Output the [x, y] coordinate of the center of the cell containing the given text.  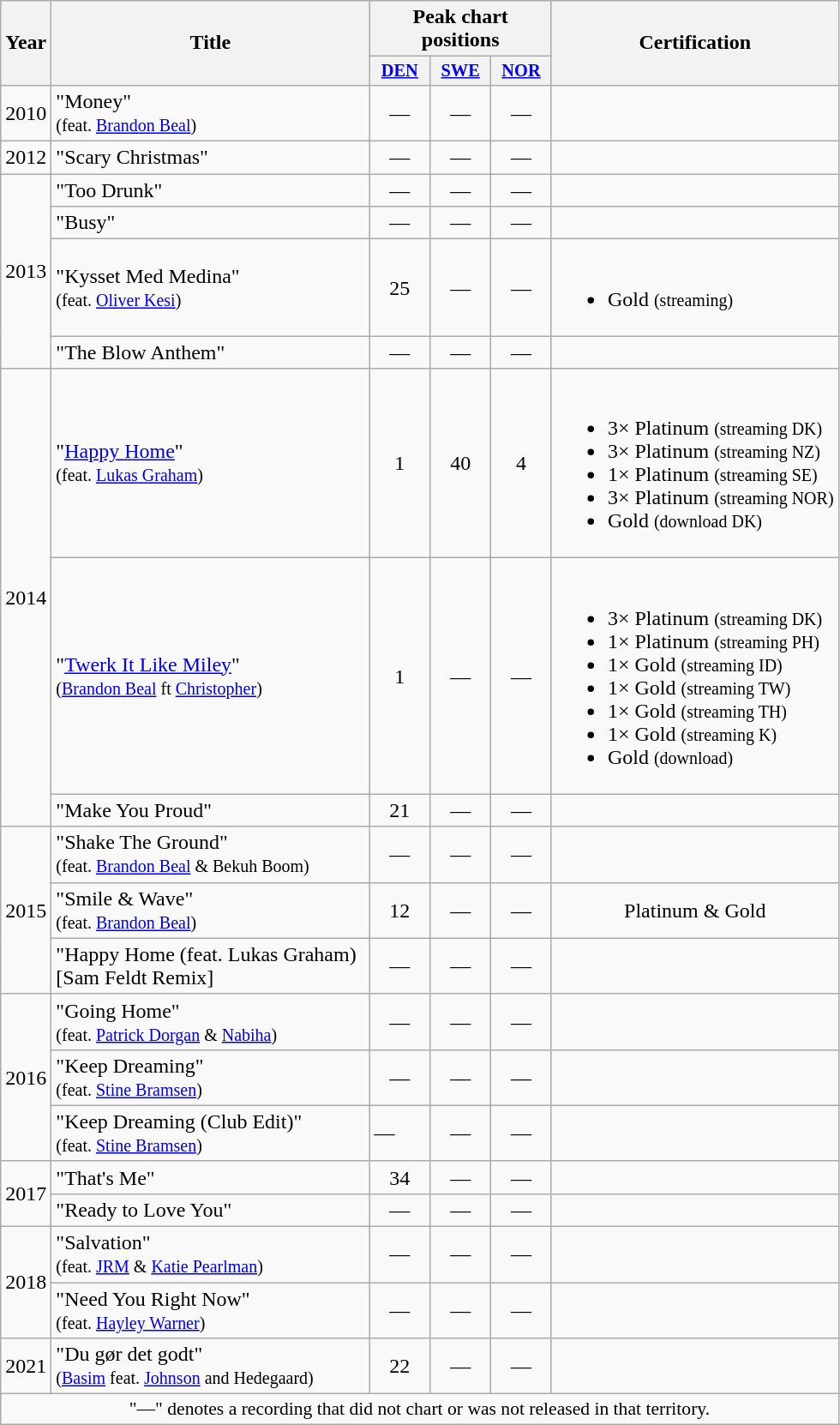
2013 [26, 271]
34 [399, 1177]
2017 [26, 1194]
12 [399, 911]
"Busy" [211, 223]
"Smile & Wave" (feat. Brandon Beal) [211, 911]
"Money" (feat. Brandon Beal) [211, 113]
"Ready to Love You" [211, 1210]
Peak chart positions [461, 29]
Platinum & Gold [694, 911]
2012 [26, 158]
2010 [26, 113]
"Twerk It Like Miley" (Brandon Beal ft Christopher) [211, 676]
"The Blow Anthem" [211, 352]
3× Platinum (streaming DK)3× Platinum (streaming NZ)1× Platinum (streaming SE)3× Platinum (streaming NOR)Gold (download DK) [694, 463]
2014 [26, 598]
2021 [26, 1367]
"Going Home" (feat. Patrick Dorgan & Nabiha) [211, 1022]
Title [211, 43]
"Need You Right Now" (feat. Hayley Warner) [211, 1310]
"Du gør det godt" (Basim feat. Johnson and Hedegaard) [211, 1367]
"Shake The Ground" (feat. Brandon Beal & Bekuh Boom) [211, 854]
40 [461, 463]
"That's Me" [211, 1177]
Gold (streaming) [694, 288]
2016 [26, 1077]
25 [399, 288]
21 [399, 810]
22 [399, 1367]
"Happy Home" (feat. Lukas Graham) [211, 463]
4 [521, 463]
"Salvation" (feat. JRM & Katie Pearlman) [211, 1255]
Year [26, 43]
Certification [694, 43]
2015 [26, 911]
SWE [461, 71]
"—" denotes a recording that did not chart or was not released in that territory. [420, 1410]
"Keep Dreaming (Club Edit)" (feat. Stine Bramsen) [211, 1133]
DEN [399, 71]
"Too Drunk" [211, 190]
"Make You Proud" [211, 810]
"Scary Christmas" [211, 158]
2018 [26, 1283]
"Keep Dreaming" (feat. Stine Bramsen) [211, 1077]
"Kysset Med Medina" (feat. Oliver Kesi) [211, 288]
"Happy Home (feat. Lukas Graham) [Sam Feldt Remix] [211, 965]
NOR [521, 71]
